Return the (X, Y) coordinate for the center point of the cell that contains the specified text.  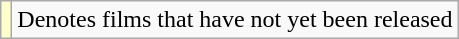
Denotes films that have not yet been released (235, 20)
